Find where the given text appears and provide that cell's center as [X, Y] coordinate. 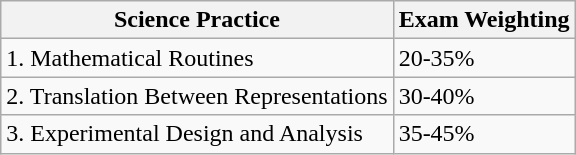
2. Translation Between Representations [197, 96]
35-45% [484, 134]
3. Experimental Design and Analysis [197, 134]
Science Practice [197, 20]
1. Mathematical Routines [197, 58]
20-35% [484, 58]
Exam Weighting [484, 20]
30-40% [484, 96]
